Return (x, y) of the center of cell containing provided text 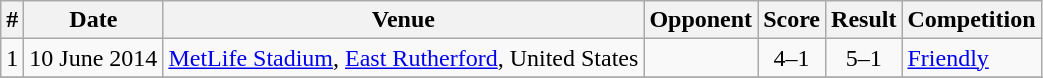
Score (792, 20)
Date (94, 20)
# (12, 20)
1 (12, 58)
MetLife Stadium, East Rutherford, United States (404, 58)
Competition (972, 20)
Result (864, 20)
5–1 (864, 58)
Venue (404, 20)
4–1 (792, 58)
Friendly (972, 58)
Opponent (701, 20)
10 June 2014 (94, 58)
